Search for the cell housing the specified text and yield its (X, Y) center coordinate. 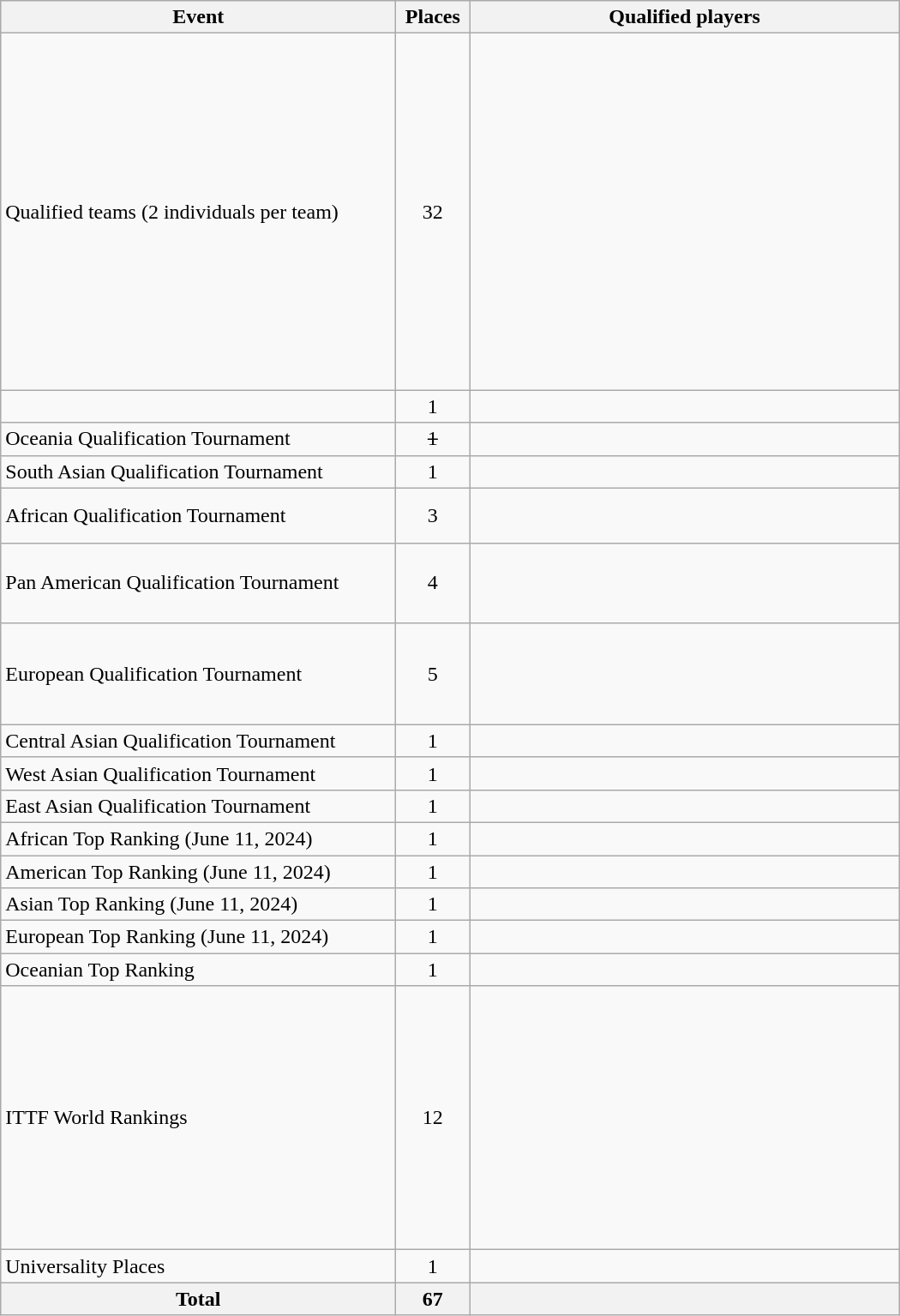
West Asian Qualification Tournament (199, 773)
Qualified teams (2 individuals per team) (199, 212)
4 (433, 583)
European Qualification Tournament (199, 674)
3 (433, 516)
Places (433, 17)
32 (433, 212)
Oceania Qualification Tournament (199, 439)
12 (433, 1118)
African Top Ranking (June 11, 2024) (199, 838)
African Qualification Tournament (199, 516)
ITTF World Rankings (199, 1118)
Pan American Qualification Tournament (199, 583)
Total (199, 1299)
South Asian Qualification Tournament (199, 472)
Qualified players (684, 17)
East Asian Qualification Tournament (199, 806)
Universality Places (199, 1266)
Oceanian Top Ranking (199, 970)
67 (433, 1299)
5 (433, 674)
Asian Top Ranking (June 11, 2024) (199, 904)
Event (199, 17)
American Top Ranking (June 11, 2024) (199, 872)
Central Asian Qualification Tournament (199, 741)
European Top Ranking (June 11, 2024) (199, 937)
